Provide the (X, Y) coordinate of the cell's center where the given text is located.  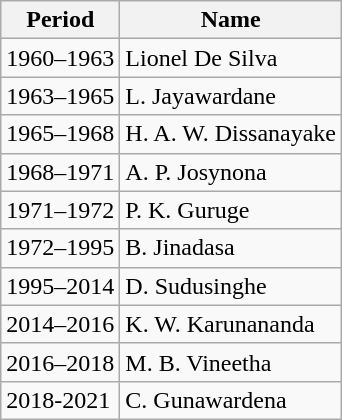
2016–2018 (60, 362)
1965–1968 (60, 134)
1995–2014 (60, 286)
1968–1971 (60, 172)
A. P. Josynona (231, 172)
1972–1995 (60, 248)
H. A. W. Dissanayake (231, 134)
2018-2021 (60, 400)
M. B. Vineetha (231, 362)
Name (231, 20)
1963–1965 (60, 96)
C. Gunawardena (231, 400)
K. W. Karunananda (231, 324)
P. K. Guruge (231, 210)
2014–2016 (60, 324)
L. Jayawardane (231, 96)
D. Sudusinghe (231, 286)
Lionel De Silva (231, 58)
1971–1972 (60, 210)
B. Jinadasa (231, 248)
Period (60, 20)
1960–1963 (60, 58)
